Pinpoint the cell where the given text exists, returning its (X, Y) midpoint coordinate. 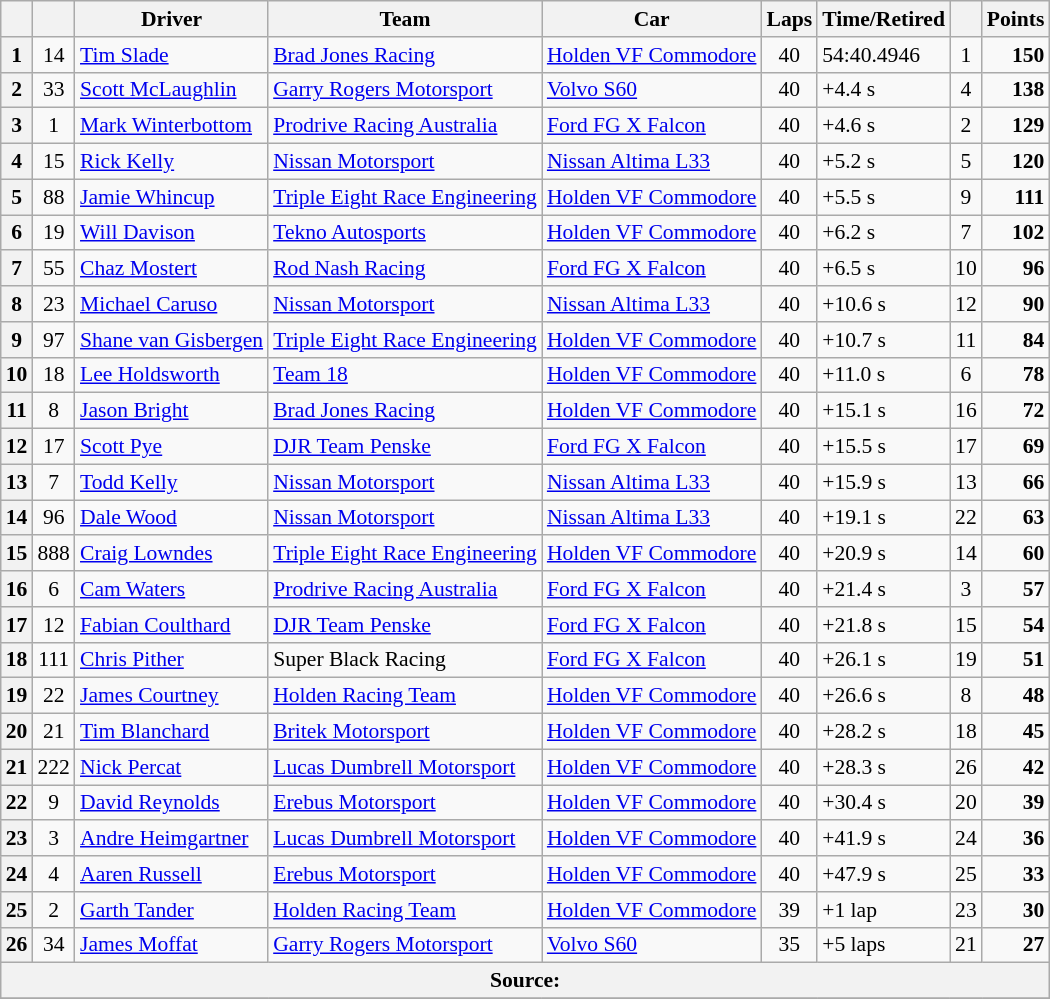
Team (405, 19)
102 (1016, 233)
888 (54, 554)
Scott McLaughlin (172, 90)
45 (1016, 732)
Will Davison (172, 233)
Points (1016, 19)
James Courtney (172, 696)
+5.5 s (884, 197)
Source: (526, 981)
+41.9 s (884, 839)
Andre Heimgartner (172, 839)
+47.9 s (884, 874)
Super Black Racing (405, 660)
Dale Wood (172, 518)
129 (1016, 126)
120 (1016, 162)
+21.4 s (884, 589)
60 (1016, 554)
Garth Tander (172, 910)
138 (1016, 90)
69 (1016, 447)
Chris Pither (172, 660)
84 (1016, 340)
34 (54, 945)
Rod Nash Racing (405, 269)
David Reynolds (172, 803)
+28.2 s (884, 732)
Driver (172, 19)
Tim Blanchard (172, 732)
Scott Pye (172, 447)
97 (54, 340)
James Moffat (172, 945)
Cam Waters (172, 589)
Todd Kelly (172, 482)
+15.9 s (884, 482)
Tekno Autosports (405, 233)
+10.6 s (884, 304)
90 (1016, 304)
63 (1016, 518)
+4.4 s (884, 90)
150 (1016, 55)
Tim Slade (172, 55)
57 (1016, 589)
+21.8 s (884, 625)
36 (1016, 839)
78 (1016, 375)
Lee Holdsworth (172, 375)
54:40.4946 (884, 55)
+10.7 s (884, 340)
Time/Retired (884, 19)
Fabian Coulthard (172, 625)
+11.0 s (884, 375)
48 (1016, 696)
Aaren Russell (172, 874)
72 (1016, 411)
Jamie Whincup (172, 197)
Michael Caruso (172, 304)
+1 lap (884, 910)
Craig Lowndes (172, 554)
+26.1 s (884, 660)
30 (1016, 910)
Car (652, 19)
+5 laps (884, 945)
51 (1016, 660)
Laps (789, 19)
66 (1016, 482)
42 (1016, 767)
88 (54, 197)
Britek Motorsport (405, 732)
+4.6 s (884, 126)
27 (1016, 945)
+15.5 s (884, 447)
Shane van Gisbergen (172, 340)
+6.5 s (884, 269)
+5.2 s (884, 162)
+26.6 s (884, 696)
+15.1 s (884, 411)
+6.2 s (884, 233)
54 (1016, 625)
222 (54, 767)
35 (789, 945)
Rick Kelly (172, 162)
+28.3 s (884, 767)
+20.9 s (884, 554)
Jason Bright (172, 411)
55 (54, 269)
Nick Percat (172, 767)
Mark Winterbottom (172, 126)
Chaz Mostert (172, 269)
+30.4 s (884, 803)
Team 18 (405, 375)
+19.1 s (884, 518)
